Find where the given text appears and provide that cell's center as (X, Y) coordinate. 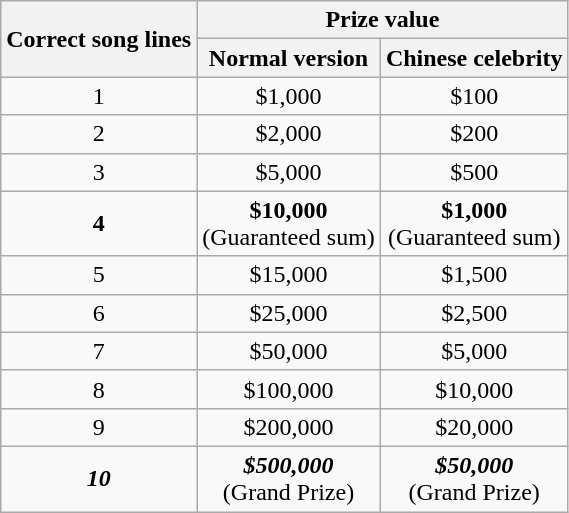
$10,000(Guaranteed sum) (289, 224)
$200 (474, 134)
$50,000(Grand Prize) (474, 478)
7 (99, 351)
1 (99, 96)
2 (99, 134)
10 (99, 478)
Normal version (289, 58)
$1,500 (474, 275)
9 (99, 427)
$100 (474, 96)
$500,000(Grand Prize) (289, 478)
$500 (474, 172)
$20,000 (474, 427)
4 (99, 224)
Chinese celebrity (474, 58)
$25,000 (289, 313)
8 (99, 389)
$10,000 (474, 389)
3 (99, 172)
5 (99, 275)
$1,000 (289, 96)
$2,000 (289, 134)
$200,000 (289, 427)
$2,500 (474, 313)
$100,000 (289, 389)
Prize value (382, 20)
$50,000 (289, 351)
$1,000(Guaranteed sum) (474, 224)
$15,000 (289, 275)
Correct song lines (99, 39)
6 (99, 313)
